Return (x, y) of the center of cell containing provided text 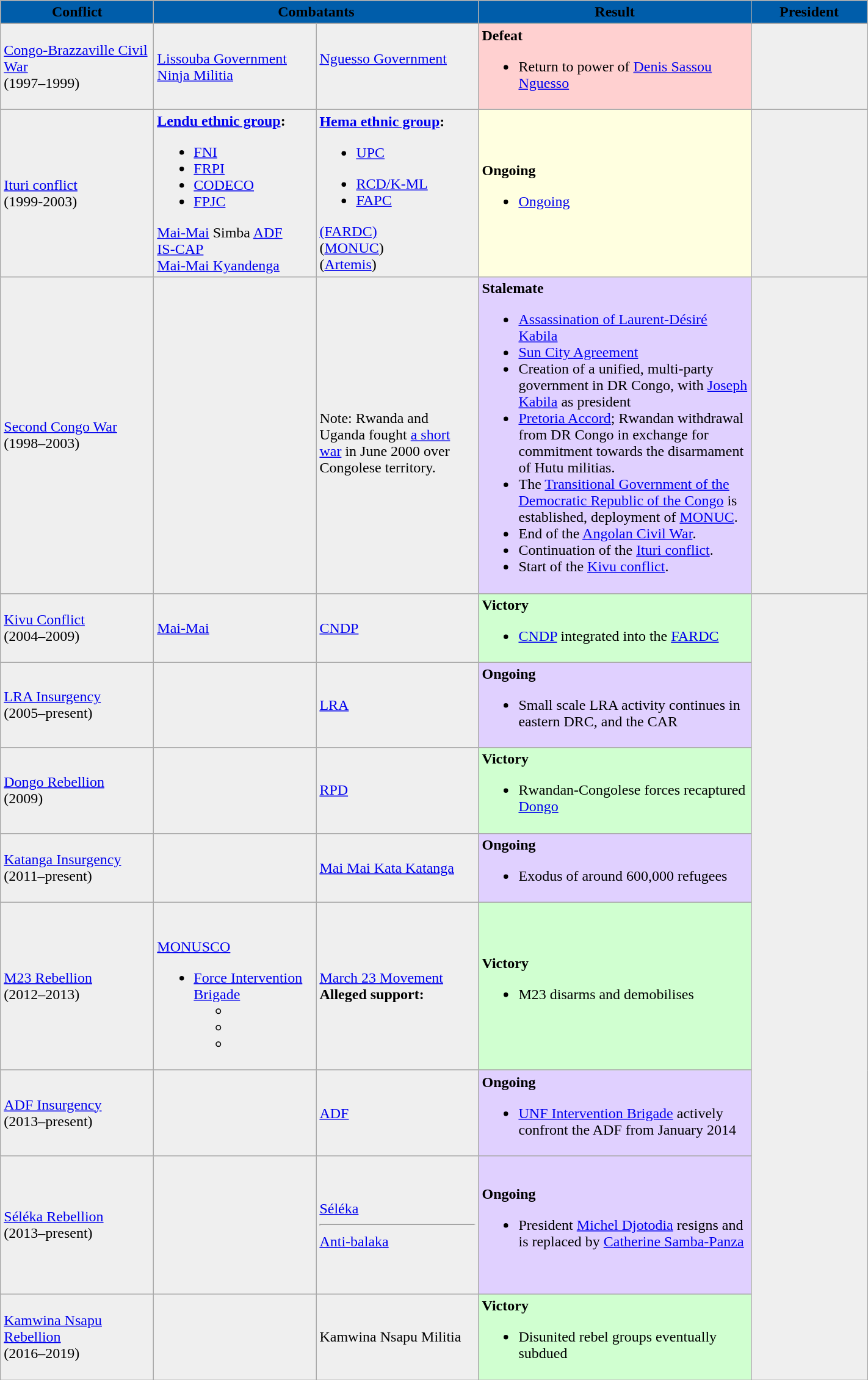
VictoryCNDP integrated into the FARDC (615, 627)
VictoryDisunited rebel groups eventually subdued (615, 1337)
President (809, 12)
OngoingOngoing (615, 193)
Second Congo War(1998–2003) (77, 435)
Note: Rwanda and Uganda fought a short war in June 2000 over Congolese territory. (397, 435)
Mai-Mai (235, 627)
VictoryM23 disarms and demobilises (615, 986)
LRA (397, 705)
MONUSCO Force Intervention Brigade (235, 986)
Katanga Insurgency(2011–present) (77, 868)
Combatants (316, 12)
CNDP (397, 627)
Congo-Brazzaville Civil War(1997–1999) (77, 67)
M23 Rebellion(2012–2013) (77, 986)
Lissouba Government Ninja Militia (235, 67)
Dongo Rebellion(2009) (77, 790)
ADF Insurgency(2013–present) (77, 1113)
Lendu ethnic group:FNIFRPICODECOFPJCMai-Mai Simba ADF IS-CAPMai-Mai Kyandenga (235, 193)
OngoingPresident Michel Djotodia resigns and is replaced by Catherine Samba-Panza (615, 1224)
Mai Mai Kata Katanga (397, 868)
Nguesso Government (397, 67)
ADF (397, 1113)
VictoryRwandan-Congolese forces recaptured Dongo (615, 790)
Séléka Rebellion(2013–present) (77, 1224)
Ituri conflict(1999-2003) (77, 193)
OngoingUNF Intervention Brigade actively confront the ADF from January 2014 (615, 1113)
Result (615, 12)
Séléka Anti-balaka (397, 1224)
Kamwina Nsapu Militia (397, 1337)
March 23 MovementAlleged support: (397, 986)
Kamwina Nsapu Rebellion(2016–2019) (77, 1337)
LRA Insurgency(2005–present) (77, 705)
Kivu Conflict(2004–2009) (77, 627)
OngoingSmall scale LRA activity continues in eastern DRC, and the CAR (615, 705)
DefeatReturn to power of Denis Sassou Nguesso (615, 67)
Hema ethnic group:UPCRCD/K-MLFAPC (FARDC) (MONUC) (Artemis) (397, 193)
RPD (397, 790)
Conflict (77, 12)
OngoingExodus of around 600,000 refugees (615, 868)
